Detect which cell encompasses the target text, then output its [x, y] center coordinate. 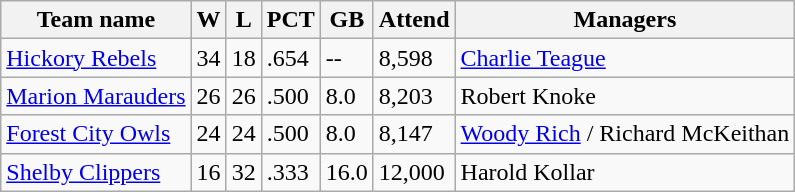
8,598 [414, 58]
Attend [414, 20]
Robert Knoke [625, 96]
Hickory Rebels [96, 58]
PCT [290, 20]
Managers [625, 20]
32 [244, 172]
Charlie Teague [625, 58]
16.0 [346, 172]
Forest City Owls [96, 134]
8,203 [414, 96]
.333 [290, 172]
34 [208, 58]
Woody Rich / Richard McKeithan [625, 134]
Harold Kollar [625, 172]
8,147 [414, 134]
18 [244, 58]
12,000 [414, 172]
L [244, 20]
16 [208, 172]
.654 [290, 58]
Team name [96, 20]
-- [346, 58]
Shelby Clippers [96, 172]
W [208, 20]
GB [346, 20]
Marion Marauders [96, 96]
